Search for the cell housing the specified text and yield its (X, Y) center coordinate. 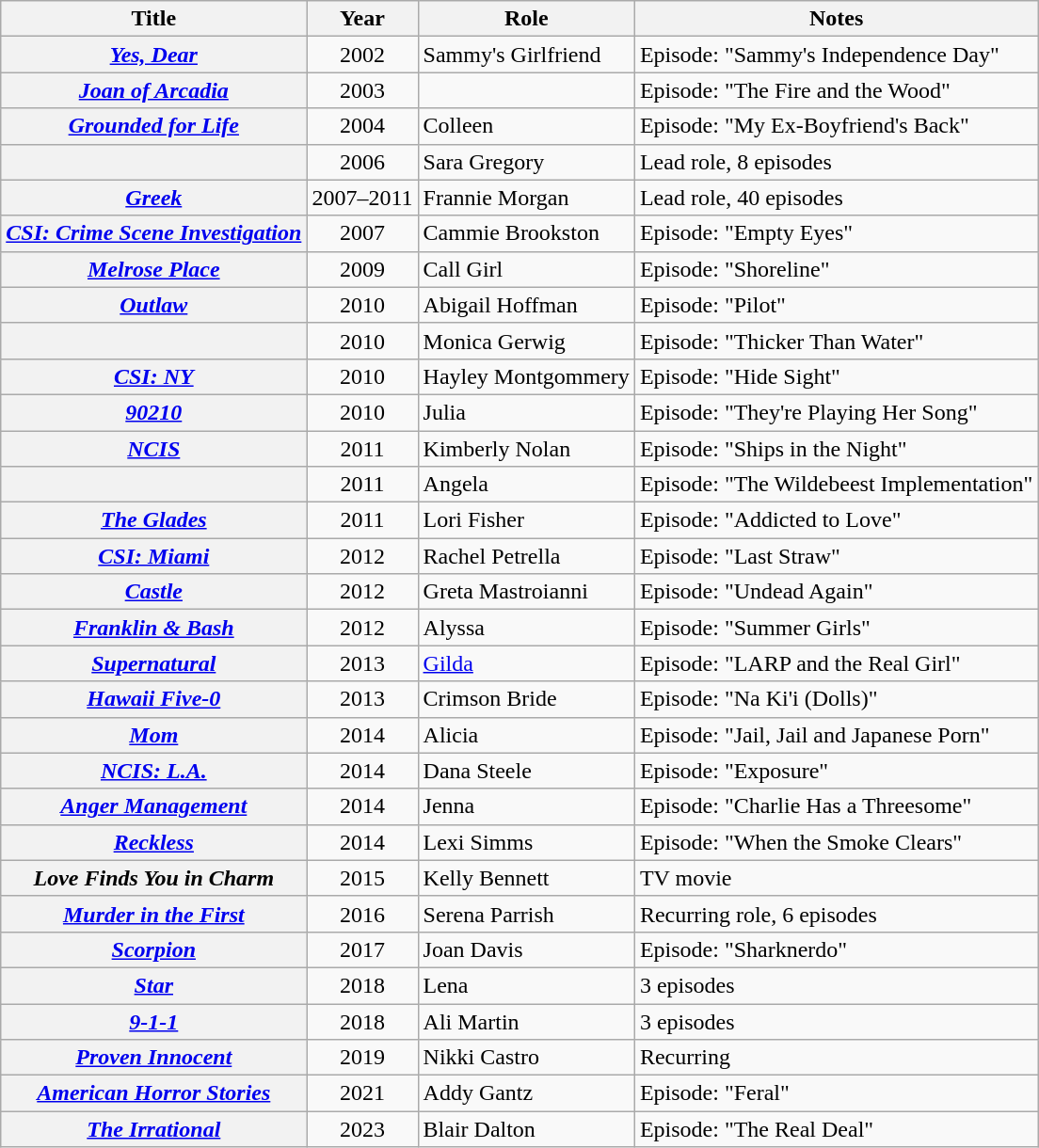
Episode: "Shoreline" (836, 269)
CSI: Crime Scene Investigation (154, 233)
CSI: Miami (154, 556)
Kimberly Nolan (526, 449)
Call Girl (526, 269)
Abigail Hoffman (526, 305)
Alicia (526, 735)
Castle (154, 592)
Joan Davis (526, 949)
NCIS: L.A. (154, 771)
Dana Steele (526, 771)
Rachel Petrella (526, 556)
Sammy's Girlfriend (526, 55)
2016 (362, 914)
Proven Innocent (154, 1058)
Episode: "Hide Sight" (836, 376)
Colleen (526, 126)
Notes (836, 19)
Episode: "Jail, Jail and Japanese Porn" (836, 735)
2023 (362, 1129)
Ali Martin (526, 1021)
2007–2011 (362, 198)
Hayley Montgommery (526, 376)
Alyssa (526, 628)
2002 (362, 55)
Lena (526, 985)
Mom (154, 735)
Greta Mastroianni (526, 592)
Star (154, 985)
Lead role, 40 episodes (836, 198)
Addy Gantz (526, 1093)
Episode: "Thicker Than Water" (836, 341)
90210 (154, 412)
Anger Management (154, 806)
Grounded for Life (154, 126)
Julia (526, 412)
2007 (362, 233)
2019 (362, 1058)
Frannie Morgan (526, 198)
Episode: "Sammy's Independence Day" (836, 55)
Episode: "LARP and the Real Girl" (836, 663)
Joan of Arcadia (154, 90)
Episode: "When the Smoke Clears" (836, 842)
Episode: "They're Playing Her Song" (836, 412)
American Horror Stories (154, 1093)
The Glades (154, 520)
2017 (362, 949)
Supernatural (154, 663)
Episode: "Charlie Has a Threesome" (836, 806)
Love Finds You in Charm (154, 878)
Episode: "Na Ki'i (Dolls)" (836, 699)
Jenna (526, 806)
Episode: "Summer Girls" (836, 628)
Lexi Simms (526, 842)
Yes, Dear (154, 55)
Crimson Bride (526, 699)
Episode: "Sharknerdo" (836, 949)
Kelly Bennett (526, 878)
TV movie (836, 878)
Episode: "The Real Deal" (836, 1129)
Episode: "Addicted to Love" (836, 520)
Cammie Brookston (526, 233)
2003 (362, 90)
Angela (526, 485)
Episode: "Pilot" (836, 305)
The Irrational (154, 1129)
Episode: "Ships in the Night" (836, 449)
Sara Gregory (526, 162)
Blair Dalton (526, 1129)
Franklin & Bash (154, 628)
Episode: "Last Straw" (836, 556)
Title (154, 19)
CSI: NY (154, 376)
2021 (362, 1093)
Lead role, 8 episodes (836, 162)
9-1-1 (154, 1021)
Greek (154, 198)
Nikki Castro (526, 1058)
Episode: "Feral" (836, 1093)
Episode: "Exposure" (836, 771)
Recurring (836, 1058)
Recurring role, 6 episodes (836, 914)
NCIS (154, 449)
Serena Parrish (526, 914)
Episode: "My Ex-Boyfriend's Back" (836, 126)
2004 (362, 126)
Outlaw (154, 305)
Reckless (154, 842)
Monica Gerwig (526, 341)
Episode: "The Fire and the Wood" (836, 90)
Hawaii Five-0 (154, 699)
Episode: "The Wildebeest Implementation" (836, 485)
Melrose Place (154, 269)
Lori Fisher (526, 520)
Episode: "Empty Eyes" (836, 233)
Gilda (526, 663)
Scorpion (154, 949)
2006 (362, 162)
Murder in the First (154, 914)
2009 (362, 269)
Episode: "Undead Again" (836, 592)
Year (362, 19)
2015 (362, 878)
Role (526, 19)
